Capture the cell that displays the provided text and extract its (X, Y) central coordinate. 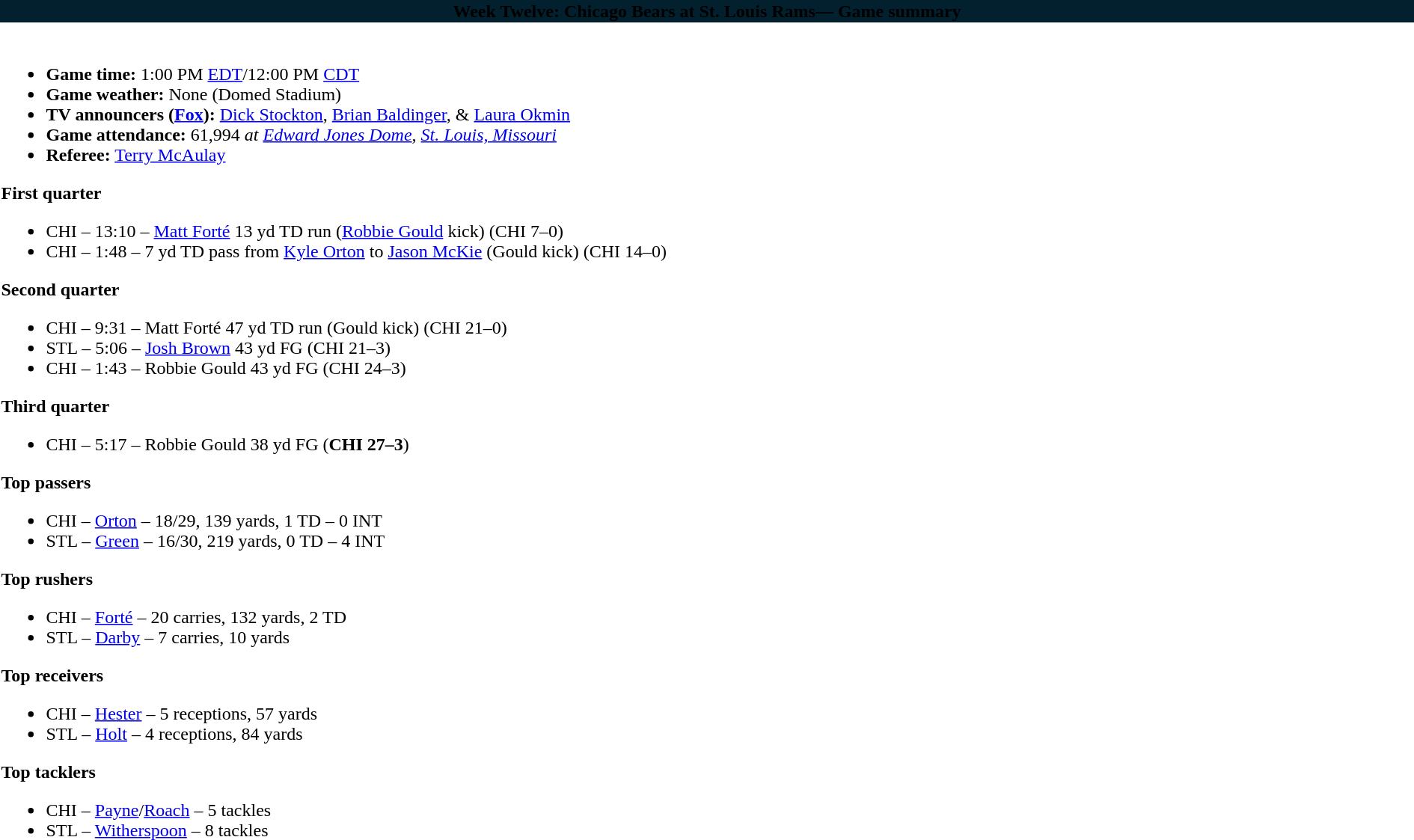
Week Twelve: Chicago Bears at St. Louis Rams— Game summary (707, 11)
